Capture the cell that displays the provided text and extract its [X, Y] central coordinate. 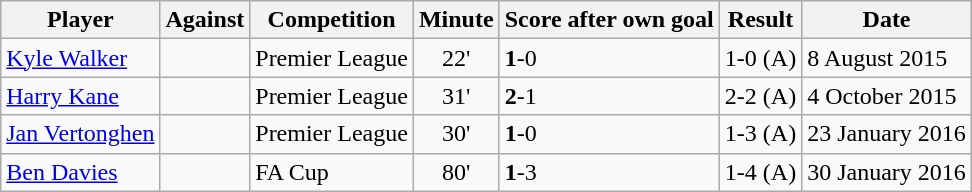
Player [80, 20]
4 October 2015 [887, 96]
Result [760, 20]
Score after own goal [609, 20]
1-4 (A) [760, 172]
1-3 (A) [760, 134]
Kyle Walker [80, 58]
1-0 (A) [760, 58]
Against [205, 20]
2-1 [609, 96]
30' [456, 134]
80' [456, 172]
Competition [332, 20]
31' [456, 96]
Jan Vertonghen [80, 134]
Minute [456, 20]
Ben Davies [80, 172]
23 January 2016 [887, 134]
FA Cup [332, 172]
2-2 (A) [760, 96]
Date [887, 20]
22' [456, 58]
30 January 2016 [887, 172]
8 August 2015 [887, 58]
Harry Kane [80, 96]
1-3 [609, 172]
